Return (x, y) of the center of cell containing provided text 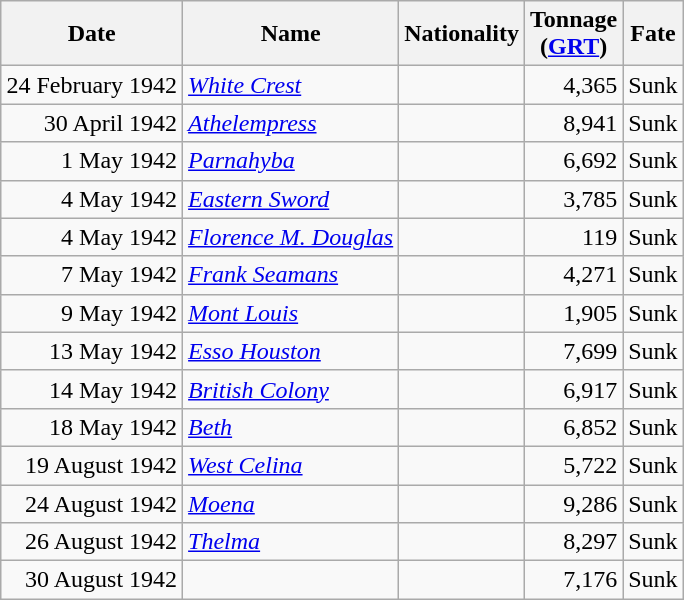
7 May 1942 (92, 275)
30 August 1942 (92, 580)
Esso Houston (291, 351)
1,905 (573, 313)
Athelempress (291, 123)
Date (92, 34)
13 May 1942 (92, 351)
9 May 1942 (92, 313)
7,176 (573, 580)
West Celina (291, 465)
7,699 (573, 351)
Moena (291, 503)
4,365 (573, 85)
26 August 1942 (92, 542)
6,917 (573, 389)
9,286 (573, 503)
3,785 (573, 199)
6,852 (573, 427)
14 May 1942 (92, 389)
Nationality (462, 34)
24 February 1942 (92, 85)
119 (573, 237)
Thelma (291, 542)
Florence M. Douglas (291, 237)
6,692 (573, 161)
18 May 1942 (92, 427)
Eastern Sword (291, 199)
8,941 (573, 123)
Mont Louis (291, 313)
White Crest (291, 85)
30 April 1942 (92, 123)
Name (291, 34)
24 August 1942 (92, 503)
5,722 (573, 465)
Beth (291, 427)
Parnahyba (291, 161)
19 August 1942 (92, 465)
Frank Seamans (291, 275)
Fate (653, 34)
4,271 (573, 275)
1 May 1942 (92, 161)
8,297 (573, 542)
British Colony (291, 389)
Tonnage(GRT) (573, 34)
